Capture the cell that displays the provided text and extract its [x, y] central coordinate. 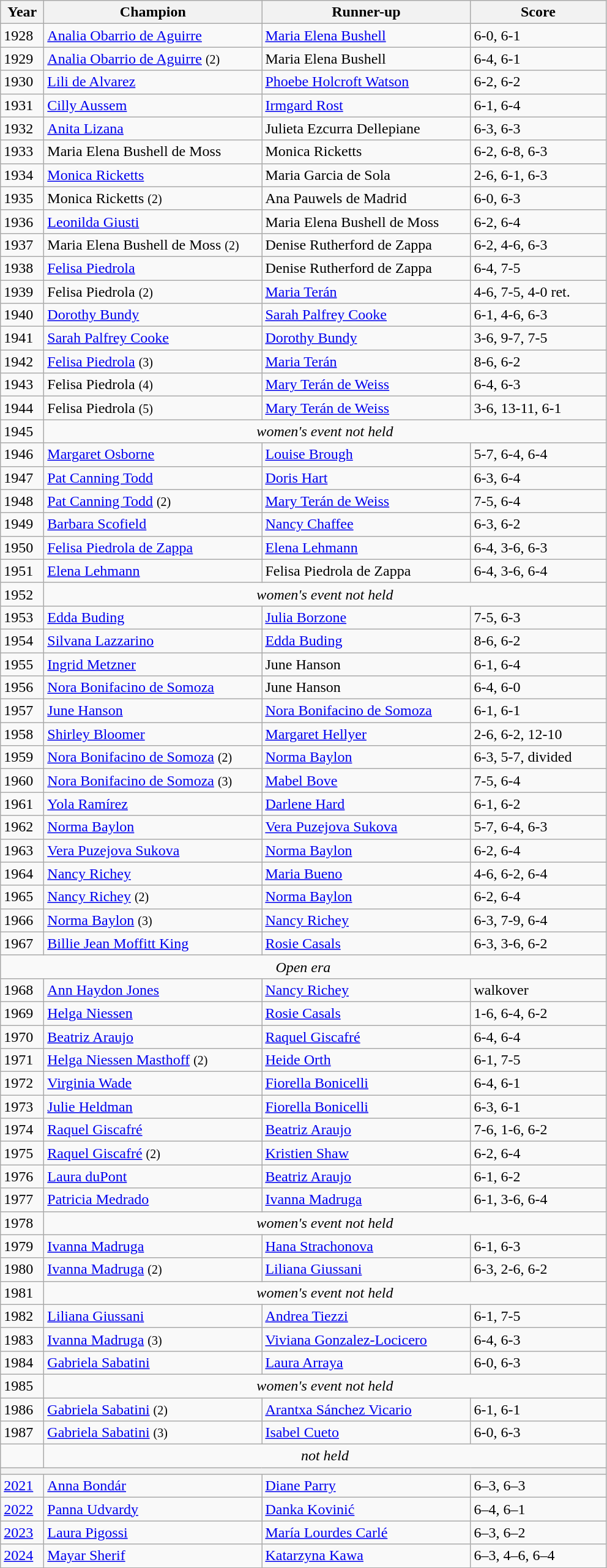
1970 [22, 1037]
6-4, 6-0 [538, 688]
1973 [22, 1107]
Helga Niessen Masthoff (2) [153, 1060]
1959 [22, 757]
Irmgard Rost [366, 105]
1947 [22, 478]
6-3, 3-6, 6-2 [538, 943]
1982 [22, 1316]
María Lourdes Carlé [366, 1533]
1929 [22, 59]
6-3, 6-2 [538, 524]
7-6, 1-6, 6-2 [538, 1130]
1976 [22, 1176]
Doris Hart [366, 478]
Gabriela Sabatini (2) [153, 1409]
Ann Haydon Jones [153, 990]
Phoebe Holcroft Watson [366, 82]
2023 [22, 1533]
Anita Lizana [153, 128]
1931 [22, 105]
6-4, 6-4 [538, 1037]
6-3, 2-6, 6-2 [538, 1269]
Viviana Gonzalez-Locicero [366, 1339]
Analia Obarrio de Aguirre (2) [153, 59]
Pat Canning Todd [153, 478]
Anna Bondár [153, 1486]
1950 [22, 548]
1983 [22, 1339]
2-6, 6-1, 6-3 [538, 175]
Pat Canning Todd (2) [153, 501]
Gabriela Sabatini [153, 1362]
Katarzyna Kawa [366, 1556]
1985 [22, 1386]
Ivanna Madruga (3) [153, 1339]
1954 [22, 641]
6-1, 4-6, 6-3 [538, 315]
6-4, 7-5 [538, 268]
Louise Brough [366, 455]
Felisa Piedrola (5) [153, 408]
1984 [22, 1362]
1939 [22, 292]
Nora Bonifacino de Somoza (2) [153, 757]
6-2, 6-2 [538, 82]
1944 [22, 408]
walkover [538, 990]
1943 [22, 385]
Arantxa Sánchez Vicario [366, 1409]
Nancy Richey (2) [153, 897]
Year [22, 12]
Open era [303, 967]
Panna Udvardy [153, 1509]
Norma Baylon (3) [153, 920]
Leonilda Giusti [153, 221]
Score [538, 12]
1932 [22, 128]
Ana Pauwels de Madrid [366, 198]
6-4, 3-6, 6-4 [538, 571]
Nancy Chaffee [366, 524]
6-2, 4-6, 6-3 [538, 245]
Laura duPont [153, 1176]
2021 [22, 1486]
6–3, 6–3 [538, 1486]
Silvana Lazzarino [153, 641]
not held [325, 1456]
1980 [22, 1269]
1938 [22, 268]
Maria Garcia de Sola [366, 175]
1940 [22, 315]
6-1, 3-6, 6-4 [538, 1200]
6–3, 6–2 [538, 1533]
3-6, 9-7, 7-5 [538, 338]
Felisa Piedrola [153, 268]
1937 [22, 245]
1967 [22, 943]
Felisa Piedrola (3) [153, 362]
6-3, 6-1 [538, 1107]
6-2, 6-8, 6-3 [538, 152]
Danka Kovinić [366, 1509]
1964 [22, 874]
1986 [22, 1409]
1948 [22, 501]
Kristien Shaw [366, 1153]
1969 [22, 1013]
1928 [22, 35]
Cilly Aussem [153, 105]
7-5, 6-3 [538, 617]
Maria Elena Bushell de Moss (2) [153, 245]
1941 [22, 338]
5-7, 6-4, 6-3 [538, 827]
1957 [22, 711]
Billie Jean Moffitt King [153, 943]
Julia Borzone [366, 617]
1978 [22, 1223]
4-6, 6-2, 6-4 [538, 874]
1975 [22, 1153]
1951 [22, 571]
3-6, 13-11, 6-1 [538, 408]
1930 [22, 82]
1974 [22, 1130]
Patricia Medrado [153, 1200]
Hana Strachonova [366, 1246]
1955 [22, 664]
1972 [22, 1083]
1949 [22, 524]
1936 [22, 221]
6-3, 6-4 [538, 478]
1946 [22, 455]
Margaret Osborne [153, 455]
Lili de Alvarez [153, 82]
6–3, 4–6, 6–4 [538, 1556]
1933 [22, 152]
Virginia Wade [153, 1083]
2024 [22, 1556]
1935 [22, 198]
Mabel Bove [366, 781]
Ivanna Madruga (2) [153, 1269]
Analia Obarrio de Aguirre [153, 35]
Shirley Bloomer [153, 734]
Darlene Hard [366, 804]
6–4, 6–1 [538, 1509]
Maria Bueno [366, 874]
4-6, 7-5, 4-0 ret. [538, 292]
Laura Arraya [366, 1362]
Barbara Scofield [153, 524]
1-6, 6-4, 6-2 [538, 1013]
Yola Ramírez [153, 804]
1945 [22, 431]
Andrea Tiezzi [366, 1316]
1963 [22, 850]
Helga Niessen [153, 1013]
1971 [22, 1060]
1934 [22, 175]
Mayar Sherif [153, 1556]
Nora Bonifacino de Somoza (3) [153, 781]
1968 [22, 990]
6-3, 5-7, divided [538, 757]
Heide Orth [366, 1060]
6-1, 6-3 [538, 1246]
Laura Pigossi [153, 1533]
2-6, 6-2, 12-10 [538, 734]
Isabel Cueto [366, 1433]
Gabriela Sabatini (3) [153, 1433]
6-3, 6-3 [538, 128]
1958 [22, 734]
Champion [153, 12]
1966 [22, 920]
1965 [22, 897]
1981 [22, 1293]
Felisa Piedrola (2) [153, 292]
Diane Parry [366, 1486]
1960 [22, 781]
Monica Ricketts (2) [153, 198]
Margaret Hellyer [366, 734]
Raquel Giscafré (2) [153, 1153]
Julieta Ezcurra Dellepiane [366, 128]
1979 [22, 1246]
1962 [22, 827]
6-0, 6-1 [538, 35]
1952 [22, 594]
6-3, 7-9, 6-4 [538, 920]
1942 [22, 362]
1961 [22, 804]
2022 [22, 1509]
Ingrid Metzner [153, 664]
Runner-up [366, 12]
6-4, 3-6, 6-3 [538, 548]
1953 [22, 617]
1956 [22, 688]
Julie Heldman [153, 1107]
Felisa Piedrola (4) [153, 385]
1977 [22, 1200]
1987 [22, 1433]
5-7, 6-4, 6-4 [538, 455]
